Search for the cell housing the specified text and yield its [x, y] center coordinate. 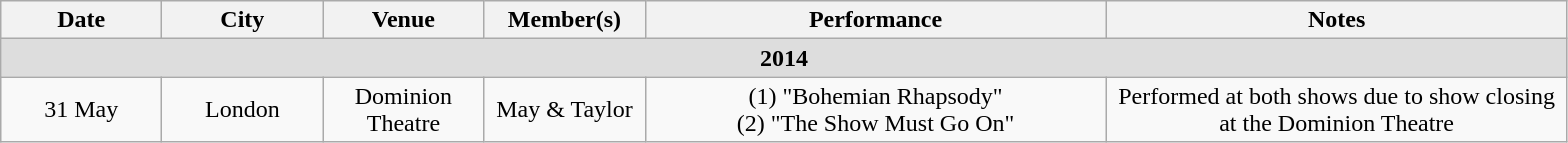
Performance [876, 20]
Notes [1336, 20]
Venue [404, 20]
31 May [82, 110]
Dominion Theatre [404, 110]
London [242, 110]
Date [82, 20]
Performed at both shows due to show closing at the Dominion Theatre [1336, 110]
2014 [784, 58]
Member(s) [564, 20]
City [242, 20]
May & Taylor [564, 110]
(1) "Bohemian Rhapsody" (2) "The Show Must Go On" [876, 110]
